For the text-containing cell, return its midpoint in [X, Y] coordinate format. 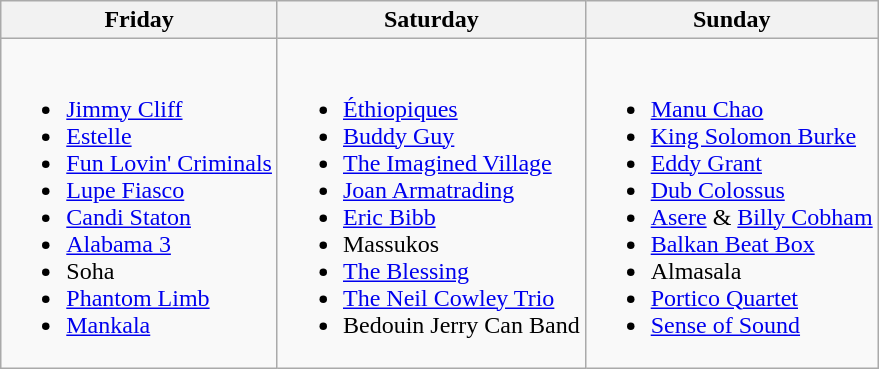
ÉthiopiquesBuddy GuyThe Imagined VillageJoan ArmatradingEric BibbMassukosThe BlessingThe Neil Cowley TrioBedouin Jerry Can Band [431, 204]
Jimmy CliffEstelleFun Lovin' CriminalsLupe FiascoCandi StatonAlabama 3SohaPhantom LimbMankala [140, 204]
Manu ChaoKing Solomon BurkeEddy GrantDub ColossusAsere & Billy CobhamBalkan Beat BoxAlmasalaPortico QuartetSense of Sound [732, 204]
Sunday [732, 20]
Friday [140, 20]
Saturday [431, 20]
